Return the [x, y] coordinate for the center point of the cell that contains the specified text.  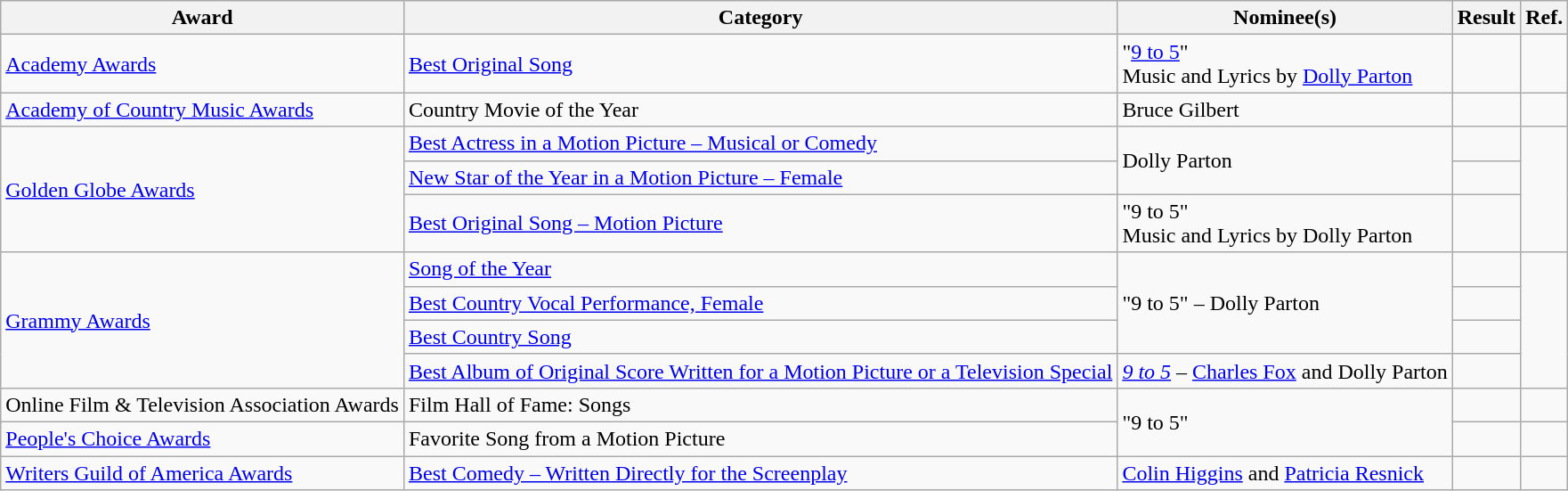
Best Country Vocal Performance, Female [760, 303]
Academy Awards [203, 64]
People's Choice Awards [203, 438]
9 to 5 – Charles Fox and Dolly Parton [1285, 371]
Best Album of Original Score Written for a Motion Picture or a Television Special [760, 371]
Academy of Country Music Awards [203, 110]
Best Comedy – Written Directly for the Screenplay [760, 473]
Golden Globe Awards [203, 189]
Best Original Song [760, 64]
Ref. [1544, 18]
Award [203, 18]
Film Hall of Fame: Songs [760, 405]
Best Country Song [760, 337]
Category [760, 18]
Online Film & Television Association Awards [203, 405]
Colin Higgins and Patricia Resnick [1285, 473]
Best Actress in a Motion Picture – Musical or Comedy [760, 143]
Result [1486, 18]
Favorite Song from a Motion Picture [760, 438]
Country Movie of the Year [760, 110]
Song of the Year [760, 269]
Writers Guild of America Awards [203, 473]
Bruce Gilbert [1285, 110]
"9 to 5" [1285, 421]
Dolly Parton [1285, 160]
Best Original Song – Motion Picture [760, 223]
"9 to 5" – Dolly Parton [1285, 303]
Grammy Awards [203, 320]
New Star of the Year in a Motion Picture – Female [760, 177]
Nominee(s) [1285, 18]
